Find where the given text appears and provide that cell's center as [x, y] coordinate. 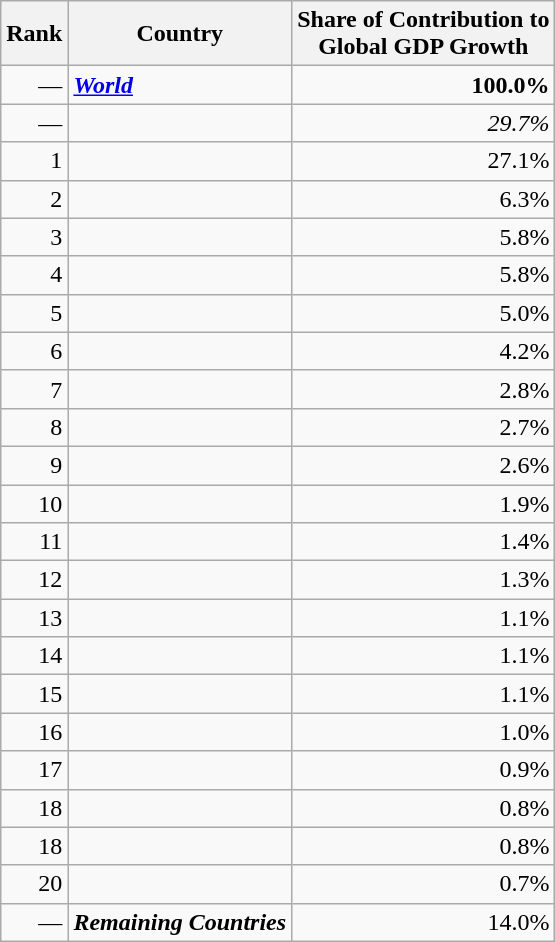
2.6% [424, 465]
13 [34, 618]
11 [34, 542]
7 [34, 389]
2.8% [424, 389]
1.9% [424, 503]
27.1% [424, 161]
2.7% [424, 427]
5 [34, 313]
17 [34, 770]
9 [34, 465]
4.2% [424, 351]
3 [34, 237]
10 [34, 503]
12 [34, 580]
100.0% [424, 85]
Remaining Countries [180, 922]
29.7% [424, 123]
5.0% [424, 313]
0.9% [424, 770]
Country [180, 34]
1.3% [424, 580]
0.7% [424, 884]
1.4% [424, 542]
1.0% [424, 732]
14.0% [424, 922]
6.3% [424, 199]
20 [34, 884]
4 [34, 275]
Rank [34, 34]
Share of Contribution toGlobal GDP Growth [424, 34]
World [180, 85]
16 [34, 732]
1 [34, 161]
2 [34, 199]
15 [34, 694]
14 [34, 656]
6 [34, 351]
8 [34, 427]
